Extract the (X, Y) coordinate from the center of the cell holding the provided text.  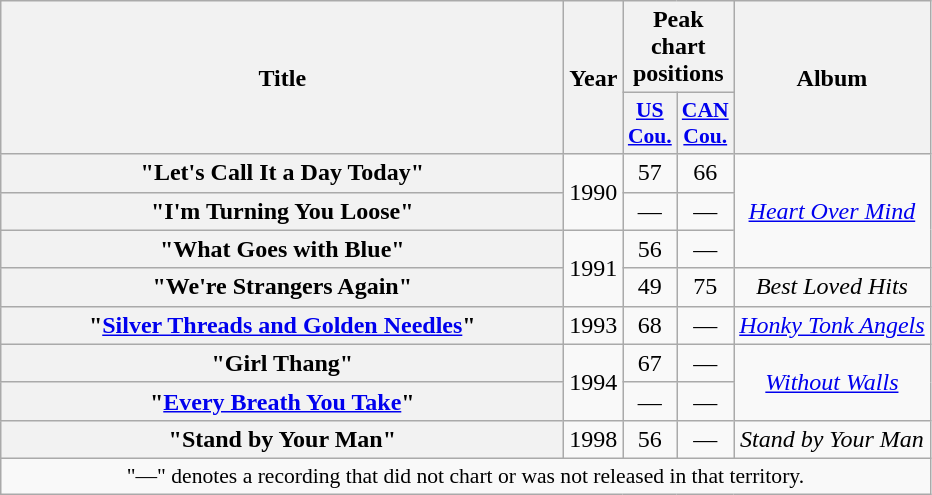
Honky Tonk Angels (832, 325)
1993 (594, 325)
"Silver Threads and Golden Needles" (282, 325)
CANCou. (706, 124)
67 (650, 363)
"Every Breath You Take" (282, 401)
1998 (594, 439)
57 (650, 173)
1991 (594, 268)
Stand by Your Man (832, 439)
Album (832, 78)
"We're Strangers Again" (282, 287)
"—" denotes a recording that did not chart or was not released in that territory. (466, 476)
Heart Over Mind (832, 211)
49 (650, 287)
Title (282, 78)
Without Walls (832, 382)
1990 (594, 192)
Best Loved Hits (832, 287)
Year (594, 78)
"Girl Thang" (282, 363)
66 (706, 173)
"What Goes with Blue" (282, 249)
1994 (594, 382)
68 (650, 325)
USCou. (650, 124)
Peak chartpositions (678, 47)
"Let's Call It a Day Today" (282, 173)
75 (706, 287)
"I'm Turning You Loose" (282, 211)
"Stand by Your Man" (282, 439)
